Determine the (x, y) coordinate at the center of the cell enclosing the given text.  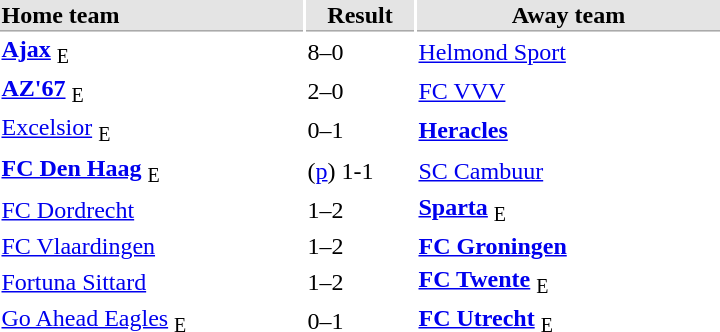
FC Den Haag E (152, 170)
0–1 (360, 131)
8–0 (360, 52)
Excelsior E (152, 131)
Sparta E (568, 210)
AZ'67 E (152, 92)
FC Dordrecht (152, 210)
Result (360, 16)
FC Twente E (568, 282)
2–0 (360, 92)
FC Groningen (568, 246)
Home team (152, 16)
SC Cambuur (568, 170)
Heracles (568, 131)
FC Vlaardingen (152, 246)
Helmond Sport (568, 52)
(p) 1-1 (360, 170)
FC VVV (568, 92)
Away team (568, 16)
Ajax E (152, 52)
Fortuna Sittard (152, 282)
